From the cell containing the given text, extract its center point as (x, y) coordinate. 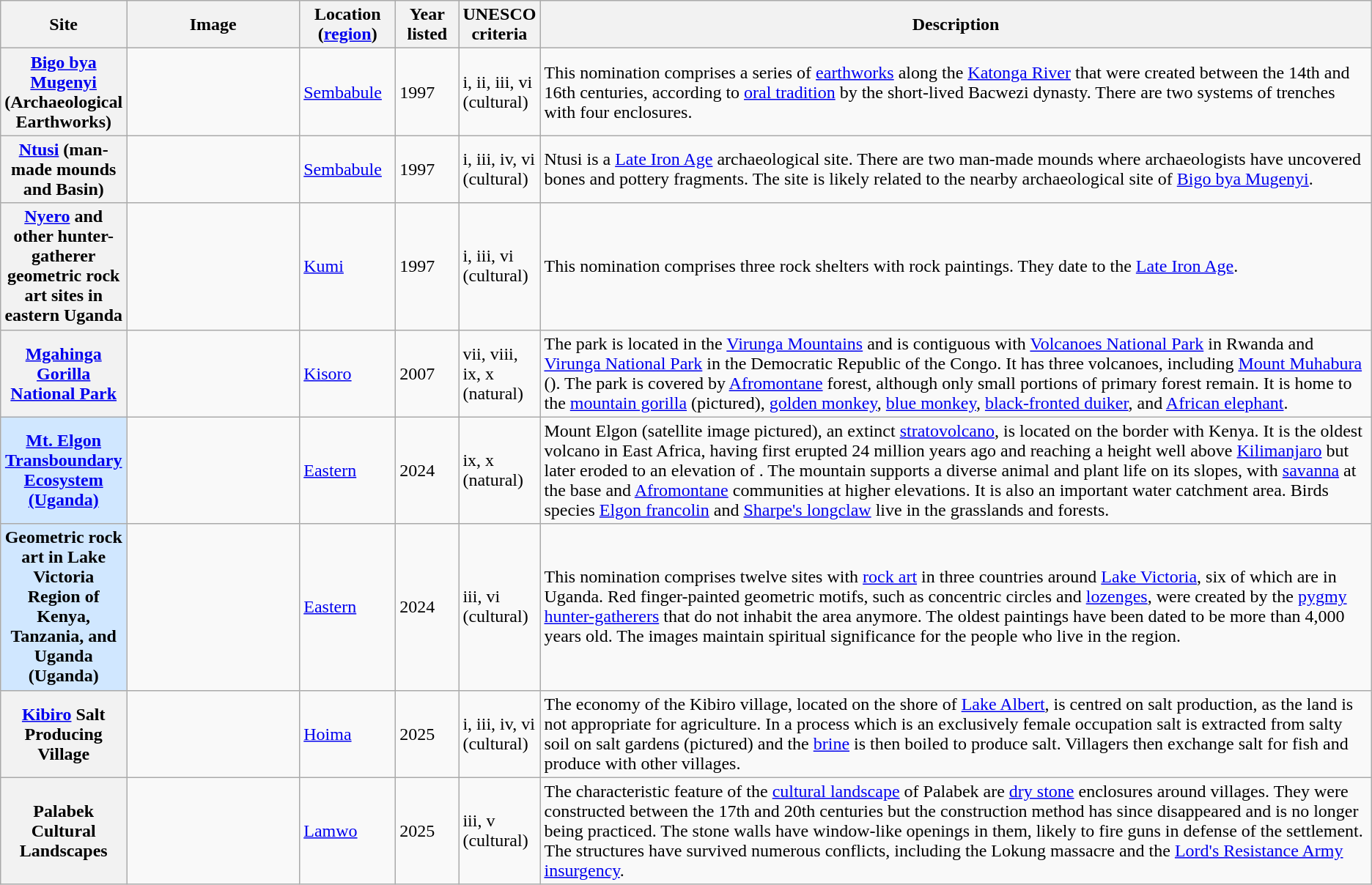
Kisoro (347, 374)
Lamwo (347, 831)
2007 (427, 374)
Geometric rock art in Lake Victoria Region of Kenya, Tanzania, and Uganda (Uganda) (64, 607)
i, iii, vi (cultural) (500, 267)
iii, vi (cultural) (500, 607)
Bigo bya Mugenyi (Archaeological Earthworks) (64, 92)
Location (region) (347, 25)
ix, x (natural) (500, 470)
This nomination comprises three rock shelters with rock paintings. They date to the Late Iron Age. (956, 267)
vii, viii, ix, x (natural) (500, 374)
Ntusi (man-made mounds and Basin) (64, 169)
Description (956, 25)
Hoima (347, 734)
Year listed (427, 25)
i, ii, iii, vi (cultural) (500, 92)
Kibiro Salt Producing Village (64, 734)
Kumi (347, 267)
UNESCO criteria (500, 25)
Nyero and other hunter-gatherer geometric rock art sites in eastern Uganda (64, 267)
Image (213, 25)
Palabek Cultural Landscapes (64, 831)
iii, v (cultural) (500, 831)
Mt. Elgon Transboundary Ecosystem (Uganda) (64, 470)
Mgahinga Gorilla National Park (64, 374)
Site (64, 25)
